Capture the cell that displays the provided text and extract its (x, y) central coordinate. 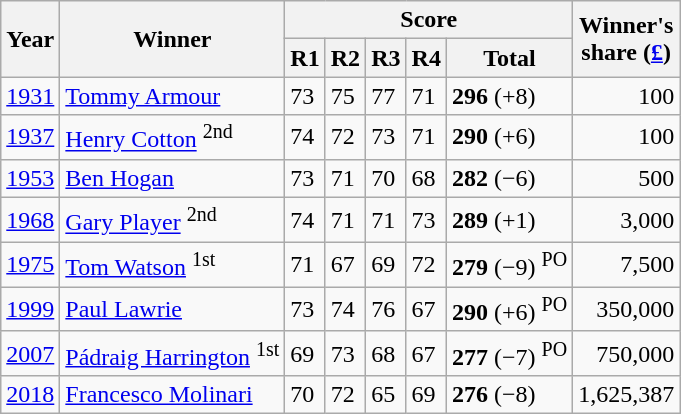
Tom Watson 1st (172, 264)
3,000 (626, 220)
279 (−9) PO (509, 264)
R2 (345, 58)
Total (509, 58)
1,625,387 (626, 395)
Francesco Molinari (172, 395)
290 (+6) (509, 138)
R1 (305, 58)
2007 (30, 354)
75 (345, 96)
Tommy Armour (172, 96)
1975 (30, 264)
77 (386, 96)
1953 (30, 178)
Score (429, 20)
Ben Hogan (172, 178)
7,500 (626, 264)
750,000 (626, 354)
76 (386, 310)
Winner'sshare (£) (626, 39)
350,000 (626, 310)
276 (−8) (509, 395)
500 (626, 178)
2018 (30, 395)
282 (−6) (509, 178)
Gary Player 2nd (172, 220)
277 (−7) PO (509, 354)
Pádraig Harrington 1st (172, 354)
R4 (426, 58)
1999 (30, 310)
289 (+1) (509, 220)
1968 (30, 220)
Year (30, 39)
R3 (386, 58)
1931 (30, 96)
296 (+8) (509, 96)
290 (+6) PO (509, 310)
Winner (172, 39)
Henry Cotton 2nd (172, 138)
65 (386, 395)
Paul Lawrie (172, 310)
1937 (30, 138)
